Pinpoint the cell where the given text exists, returning its [x, y] midpoint coordinate. 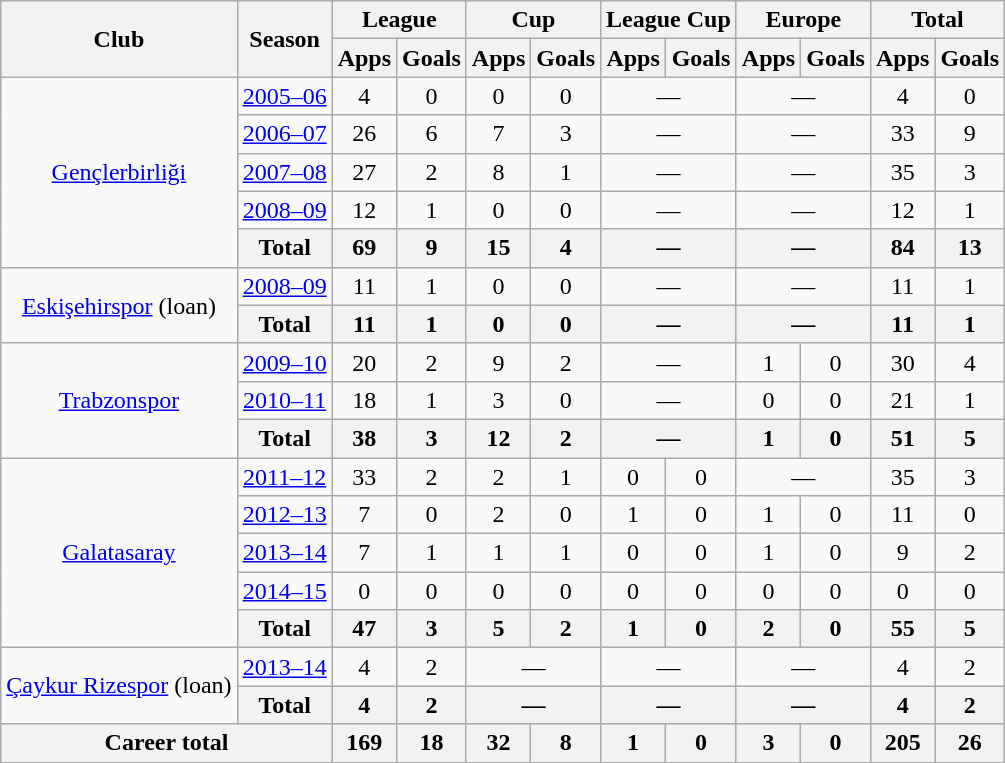
2011–12 [284, 477]
2010–11 [284, 400]
21 [902, 400]
League Cup [669, 20]
2012–13 [284, 515]
Season [284, 39]
Gençlerbirliği [119, 172]
205 [902, 743]
84 [902, 248]
47 [364, 629]
51 [902, 438]
6 [432, 134]
32 [498, 743]
2005–06 [284, 96]
2014–15 [284, 591]
69 [364, 248]
55 [902, 629]
Trabzonspor [119, 400]
20 [364, 362]
Çaykur Rizespor (loan) [119, 686]
Club [119, 39]
2006–07 [284, 134]
League [399, 20]
13 [970, 248]
15 [498, 248]
2009–10 [284, 362]
Cup [533, 20]
Galatasaray [119, 553]
30 [902, 362]
Career total [166, 743]
27 [364, 172]
2007–08 [284, 172]
169 [364, 743]
Europe [803, 20]
38 [364, 438]
Eskişehirspor (loan) [119, 305]
